For the text-containing cell, return its midpoint in [X, Y] coordinate format. 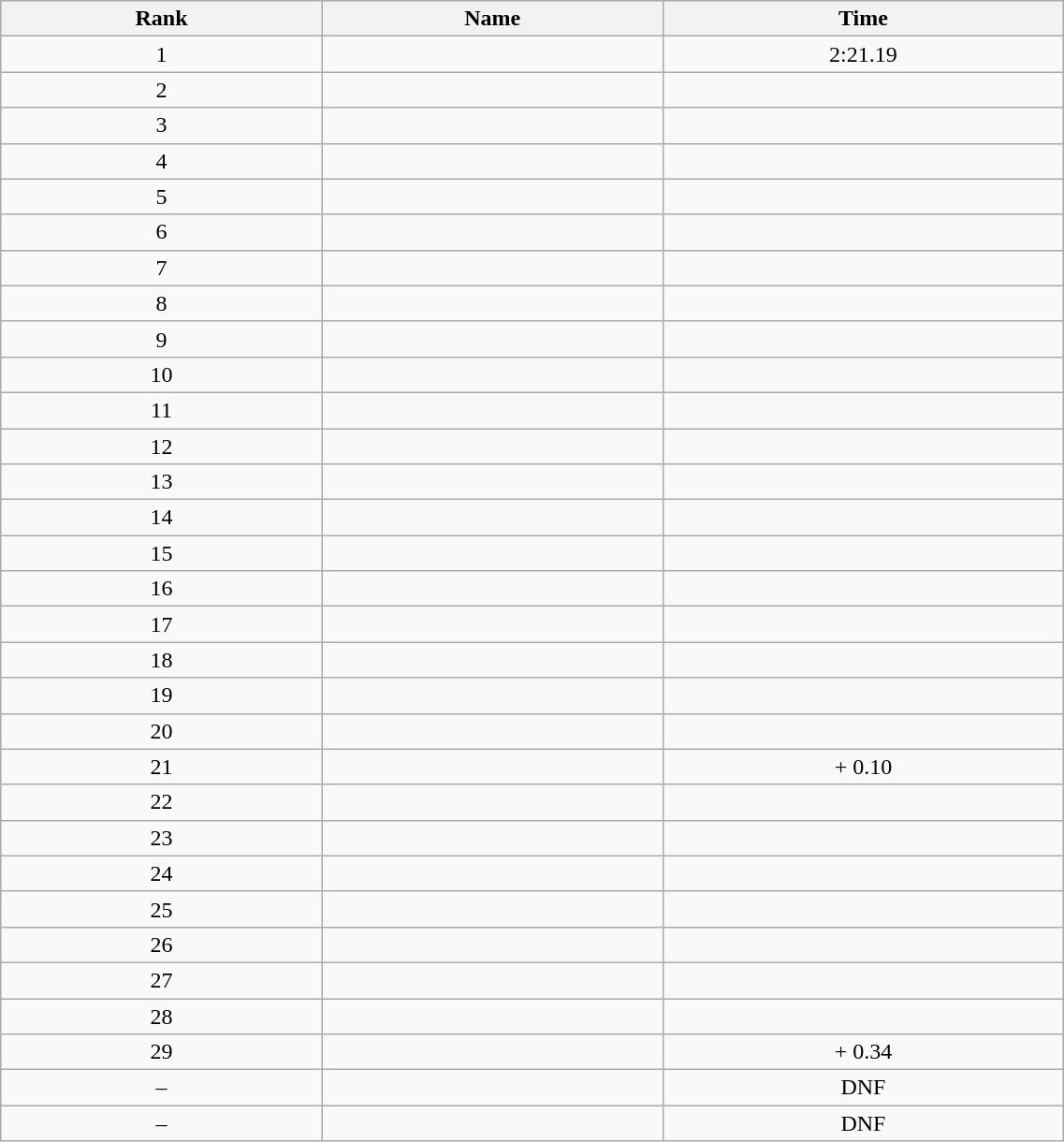
26 [162, 944]
13 [162, 482]
7 [162, 268]
22 [162, 802]
10 [162, 374]
5 [162, 197]
8 [162, 303]
1 [162, 54]
2:21.19 [863, 54]
15 [162, 553]
17 [162, 624]
27 [162, 980]
9 [162, 339]
18 [162, 660]
25 [162, 909]
Time [863, 19]
21 [162, 767]
12 [162, 447]
Rank [162, 19]
28 [162, 1016]
11 [162, 410]
+ 0.10 [863, 767]
19 [162, 695]
4 [162, 161]
Name [492, 19]
20 [162, 731]
6 [162, 232]
23 [162, 838]
2 [162, 90]
3 [162, 125]
14 [162, 518]
+ 0.34 [863, 1052]
29 [162, 1052]
24 [162, 873]
16 [162, 589]
